Scan for the cell matching the given text and deliver its [x, y] coordinate at center. 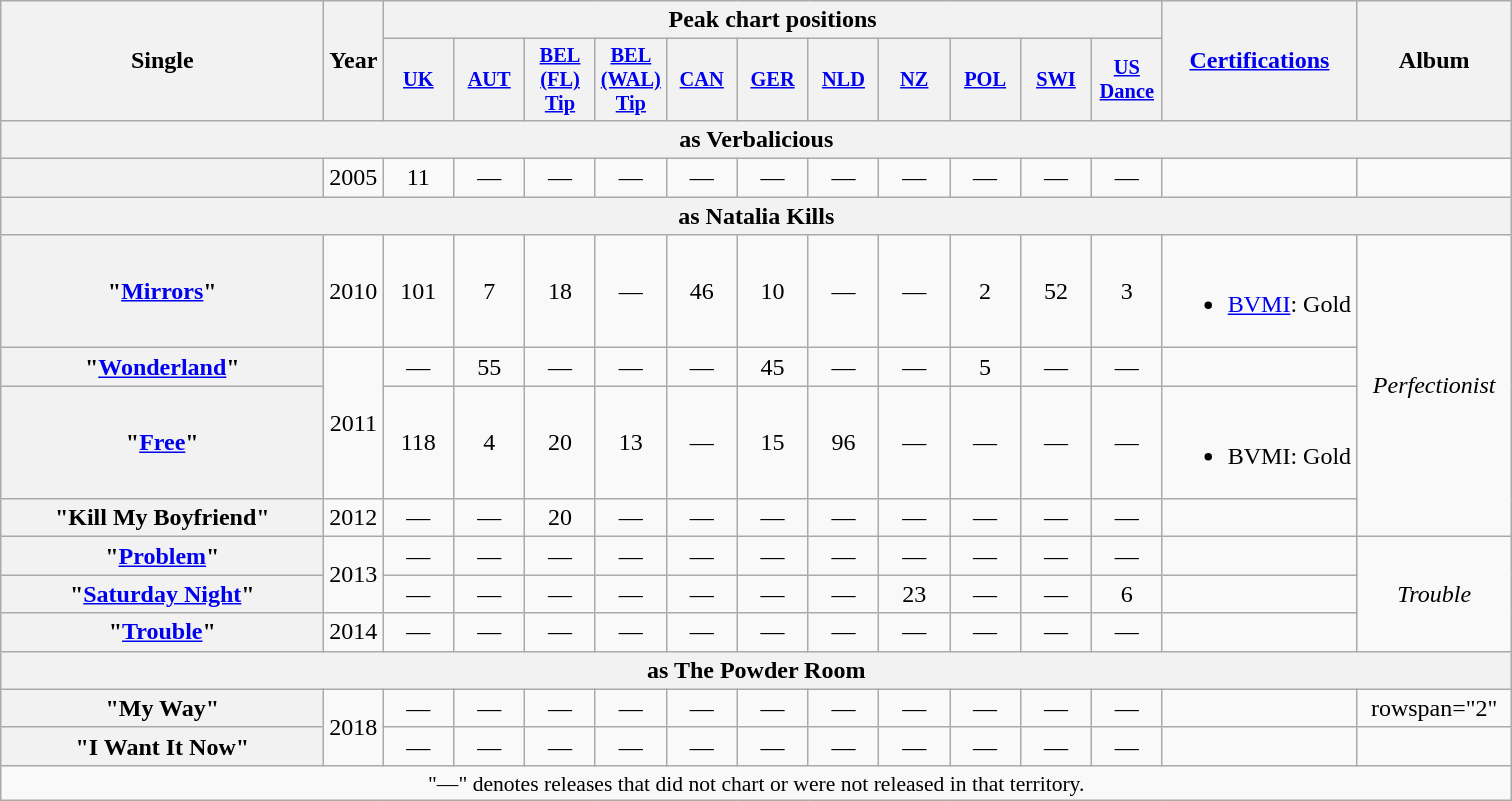
10 [772, 292]
"Trouble" [162, 632]
Year [354, 61]
"—" denotes releases that did not chart or were not released in that territory. [756, 783]
BEL(FL)Tip [560, 80]
SWI [1056, 80]
US Dance [1126, 80]
"Free" [162, 442]
"Wonderland" [162, 367]
"Kill My Boyfriend" [162, 518]
NLD [844, 80]
13 [630, 442]
2014 [354, 632]
GER [772, 80]
"Mirrors" [162, 292]
POL [986, 80]
5 [986, 367]
rowspan="2" [1434, 708]
2012 [354, 518]
101 [418, 292]
2005 [354, 178]
2018 [354, 727]
"Problem" [162, 556]
11 [418, 178]
6 [1126, 594]
BEL(WAL)Tip [630, 80]
Single [162, 61]
4 [490, 442]
3 [1126, 292]
CAN [702, 80]
96 [844, 442]
46 [702, 292]
Perfectionist [1434, 386]
AUT [490, 80]
"My Way" [162, 708]
2013 [354, 575]
as The Powder Room [756, 670]
UK [418, 80]
18 [560, 292]
Peak chart positions [772, 20]
"I Want It Now" [162, 746]
"Saturday Night" [162, 594]
as Natalia Kills [756, 216]
118 [418, 442]
45 [772, 367]
Trouble [1434, 594]
7 [490, 292]
as Verbalicious [756, 139]
2 [986, 292]
52 [1056, 292]
NZ [914, 80]
2011 [354, 424]
55 [490, 367]
Certifications [1259, 61]
23 [914, 594]
15 [772, 442]
2010 [354, 292]
Album [1434, 61]
